Capture the cell that displays the provided text and extract its (X, Y) central coordinate. 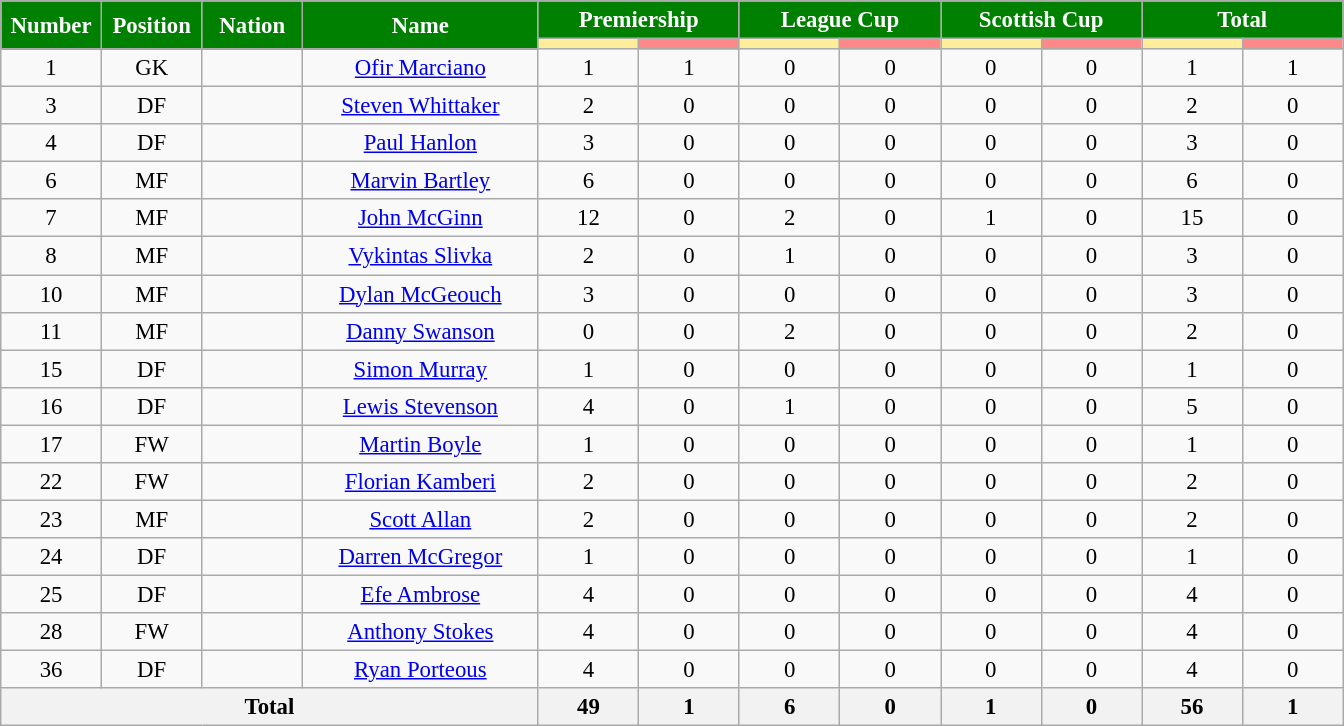
Darren McGregor (421, 557)
Name (421, 25)
49 (588, 707)
Efe Ambrose (421, 594)
Scott Allan (421, 519)
Dylan McGeouch (421, 294)
22 (52, 482)
Ofir Marciano (421, 68)
Steven Whittaker (421, 106)
Position (152, 25)
25 (52, 594)
16 (52, 406)
23 (52, 519)
Ryan Porteous (421, 670)
Nation (252, 25)
24 (52, 557)
36 (52, 670)
Anthony Stokes (421, 632)
Premiership (638, 20)
GK (152, 68)
John McGinn (421, 219)
Vykintas Slivka (421, 256)
5 (1192, 406)
League Cup (840, 20)
Scottish Cup (1040, 20)
12 (588, 219)
56 (1192, 707)
Lewis Stevenson (421, 406)
10 (52, 294)
17 (52, 444)
11 (52, 331)
7 (52, 219)
Paul Hanlon (421, 143)
Martin Boyle (421, 444)
8 (52, 256)
Marvin Bartley (421, 181)
Danny Swanson (421, 331)
Simon Murray (421, 369)
Number (52, 25)
Florian Kamberi (421, 482)
28 (52, 632)
